Detect which cell encompasses the target text, then output its (x, y) center coordinate. 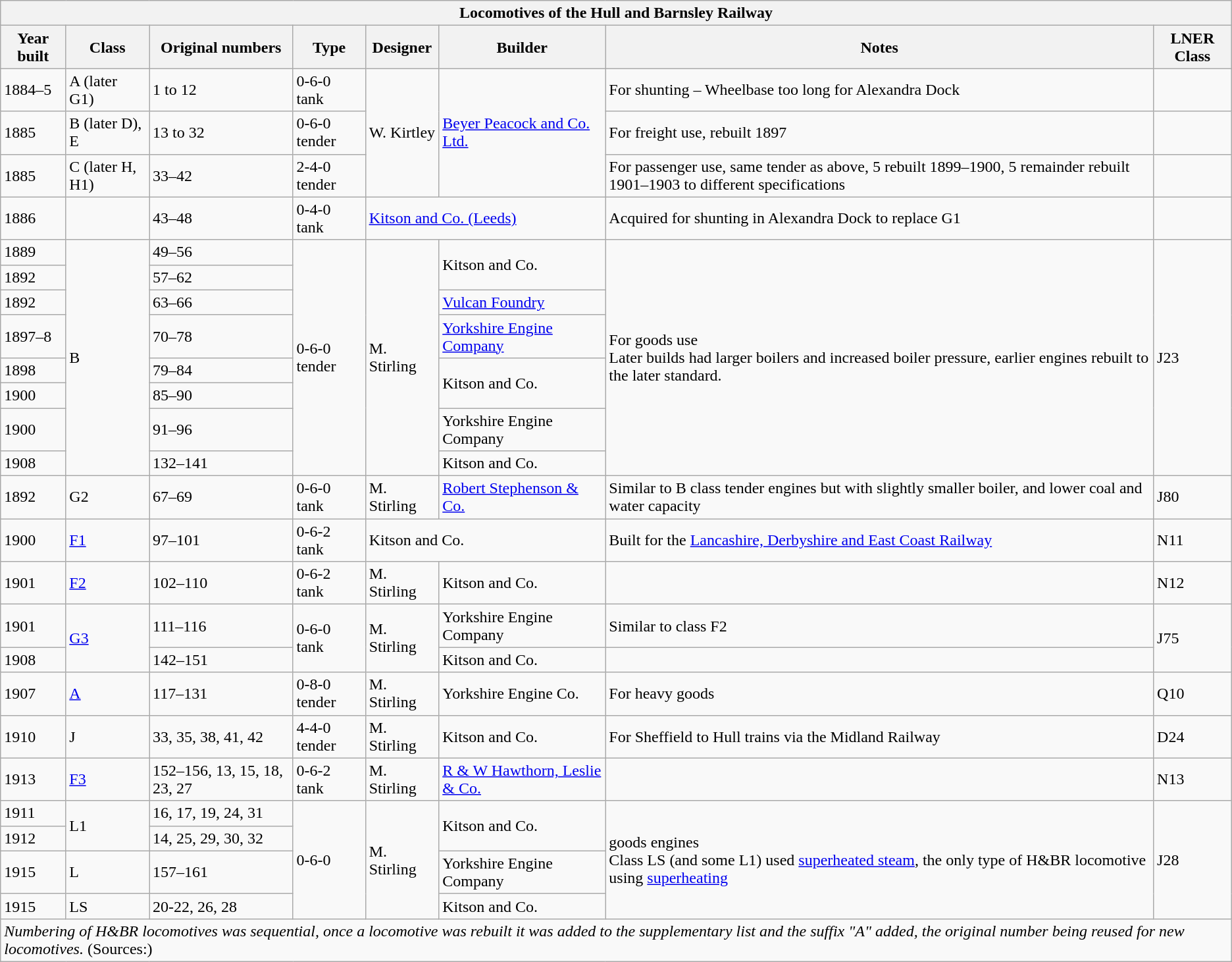
43–48 (221, 219)
85–90 (221, 395)
157–161 (221, 872)
1907 (33, 694)
49–56 (221, 252)
142–151 (221, 660)
1897–8 (33, 336)
For shunting – Wheelbase too long for Alexandra Dock (879, 90)
1886 (33, 219)
1913 (33, 780)
For freight use, rebuilt 1897 (879, 133)
63–66 (221, 302)
A (later G1) (108, 90)
Acquired for shunting in Alexandra Dock to replace G1 (879, 219)
F1 (108, 540)
LS (108, 906)
Original numbers (221, 47)
F2 (108, 583)
70–78 (221, 336)
152–156, 13, 15, 18, 23, 27 (221, 780)
132–141 (221, 464)
C (later H, H1) (108, 175)
13 to 32 (221, 133)
102–110 (221, 583)
Builder (523, 47)
J (108, 736)
N11 (1193, 540)
79–84 (221, 370)
1889 (33, 252)
J75 (1193, 639)
J28 (1193, 860)
Yorkshire Engine Co. (523, 694)
1 to 12 (221, 90)
For Sheffield to Hull trains via the Midland Railway (879, 736)
33–42 (221, 175)
20-22, 26, 28 (221, 906)
91–96 (221, 429)
1884–5 (33, 90)
Beyer Peacock and Co. Ltd. (523, 133)
goods enginesClass LS (and some L1) used superheated steam, the only type of H&BR locomotive using superheating (879, 860)
Type (329, 47)
J80 (1193, 498)
Similar to B class tender engines but with slightly smaller boiler, and lower coal and water capacity (879, 498)
2-4-0 tender (329, 175)
N13 (1193, 780)
0-4-0 tank (329, 219)
0-6-0 (329, 860)
A (108, 694)
L1 (108, 826)
111–116 (221, 626)
Built for the Lancashire, Derbyshire and East Coast Railway (879, 540)
B (later D), E (108, 133)
LNER Class (1193, 47)
Similar to class F2 (879, 626)
67–69 (221, 498)
N12 (1193, 583)
B (108, 358)
117–131 (221, 694)
J23 (1193, 358)
0-8-0 tender (329, 694)
D24 (1193, 736)
1912 (33, 838)
W. Kirtley (402, 133)
For goods useLater builds had larger boilers and increased boiler pressure, earlier engines rebuilt to the later standard. (879, 358)
F3 (108, 780)
G3 (108, 639)
57–62 (221, 277)
For heavy goods (879, 694)
1898 (33, 370)
Year built (33, 47)
Kitson and Co. (Leeds) (486, 219)
14, 25, 29, 30, 32 (221, 838)
1911 (33, 813)
33, 35, 38, 41, 42 (221, 736)
Class (108, 47)
Vulcan Foundry (523, 302)
Notes (879, 47)
97–101 (221, 540)
Q10 (1193, 694)
For passenger use, same tender as above, 5 rebuilt 1899–1900, 5 remainder rebuilt 1901–1903 to different specifications (879, 175)
R & W Hawthorn, Leslie & Co. (523, 780)
1910 (33, 736)
Robert Stephenson & Co. (523, 498)
16, 17, 19, 24, 31 (221, 813)
Locomotives of the Hull and Barnsley Railway (616, 13)
G2 (108, 498)
4-4-0 tender (329, 736)
Designer (402, 47)
L (108, 872)
